Determine the [x, y] coordinate at the center of the cell enclosing the given text.  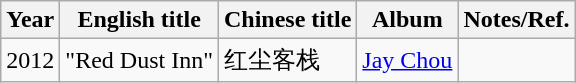
红尘客栈 [287, 60]
Jay Chou [408, 60]
Notes/Ref. [516, 20]
English title [140, 20]
2012 [30, 60]
Album [408, 20]
"Red Dust Inn" [140, 60]
Chinese title [287, 20]
Year [30, 20]
